Pinpoint the cell where the given text exists, returning its [x, y] midpoint coordinate. 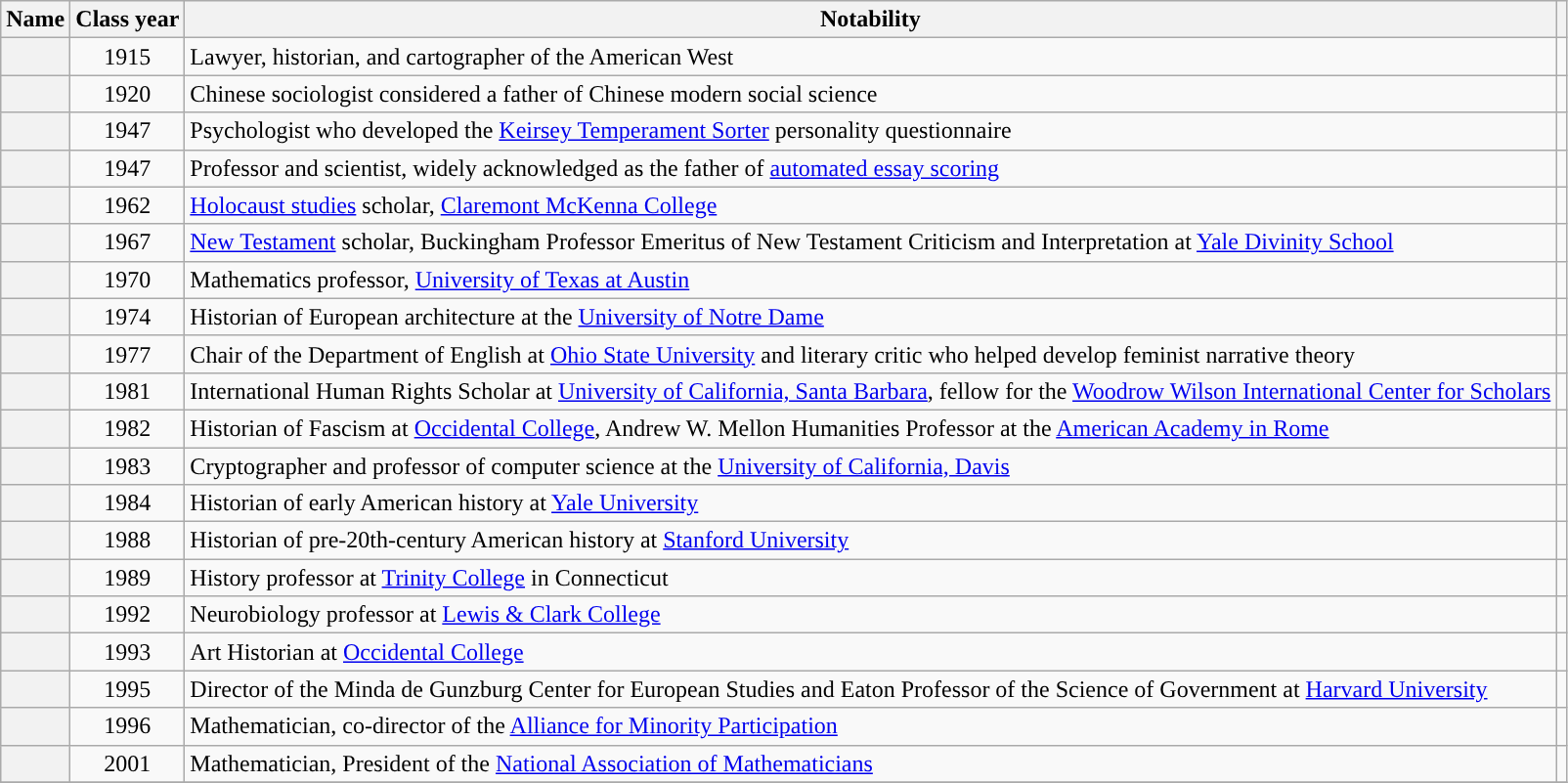
1977 [127, 354]
Mathematician, President of the National Association of Mathematicians [870, 763]
2001 [127, 763]
1982 [127, 428]
1970 [127, 280]
1996 [127, 726]
Art Historian at Occidental College [870, 652]
1983 [127, 466]
Mathematics professor, University of Texas at Austin [870, 280]
Professor and scientist, widely acknowledged as the father of automated essay scoring [870, 168]
1974 [127, 317]
Psychologist who developed the Keirsey Temperament Sorter personality questionnaire [870, 131]
1915 [127, 57]
1992 [127, 615]
Historian of European architecture at the University of Notre Dame [870, 317]
1967 [127, 242]
Director of the Minda de Gunzburg Center for European Studies and Eaton Professor of the Science of Government at Harvard University [870, 689]
1989 [127, 578]
New Testament scholar, Buckingham Professor Emeritus of New Testament Criticism and Interpretation at Yale Divinity School [870, 242]
Class year [127, 20]
1962 [127, 205]
1981 [127, 391]
Cryptographer and professor of computer science at the University of California, Davis [870, 466]
1984 [127, 503]
History professor at Trinity College in Connecticut [870, 578]
Historian of pre-20th-century American history at Stanford University [870, 541]
Name [35, 20]
1920 [127, 94]
1988 [127, 541]
Mathematician, co-director of the Alliance for Minority Participation [870, 726]
Chair of the Department of English at Ohio State University and literary critic who helped develop feminist narrative theory [870, 354]
Notability [870, 20]
International Human Rights Scholar at University of California, Santa Barbara, fellow for the Woodrow Wilson International Center for Scholars [870, 391]
Lawyer, historian, and cartographer of the American West [870, 57]
Chinese sociologist considered a father of Chinese modern social science [870, 94]
1993 [127, 652]
Historian of Fascism at Occidental College, Andrew W. Mellon Humanities Professor at the American Academy in Rome [870, 428]
Neurobiology professor at Lewis & Clark College [870, 615]
Historian of early American history at Yale University [870, 503]
Holocaust studies scholar, Claremont McKenna College [870, 205]
1995 [127, 689]
